Identify which cell holds the provided text, then report its (X, Y) central coordinate. 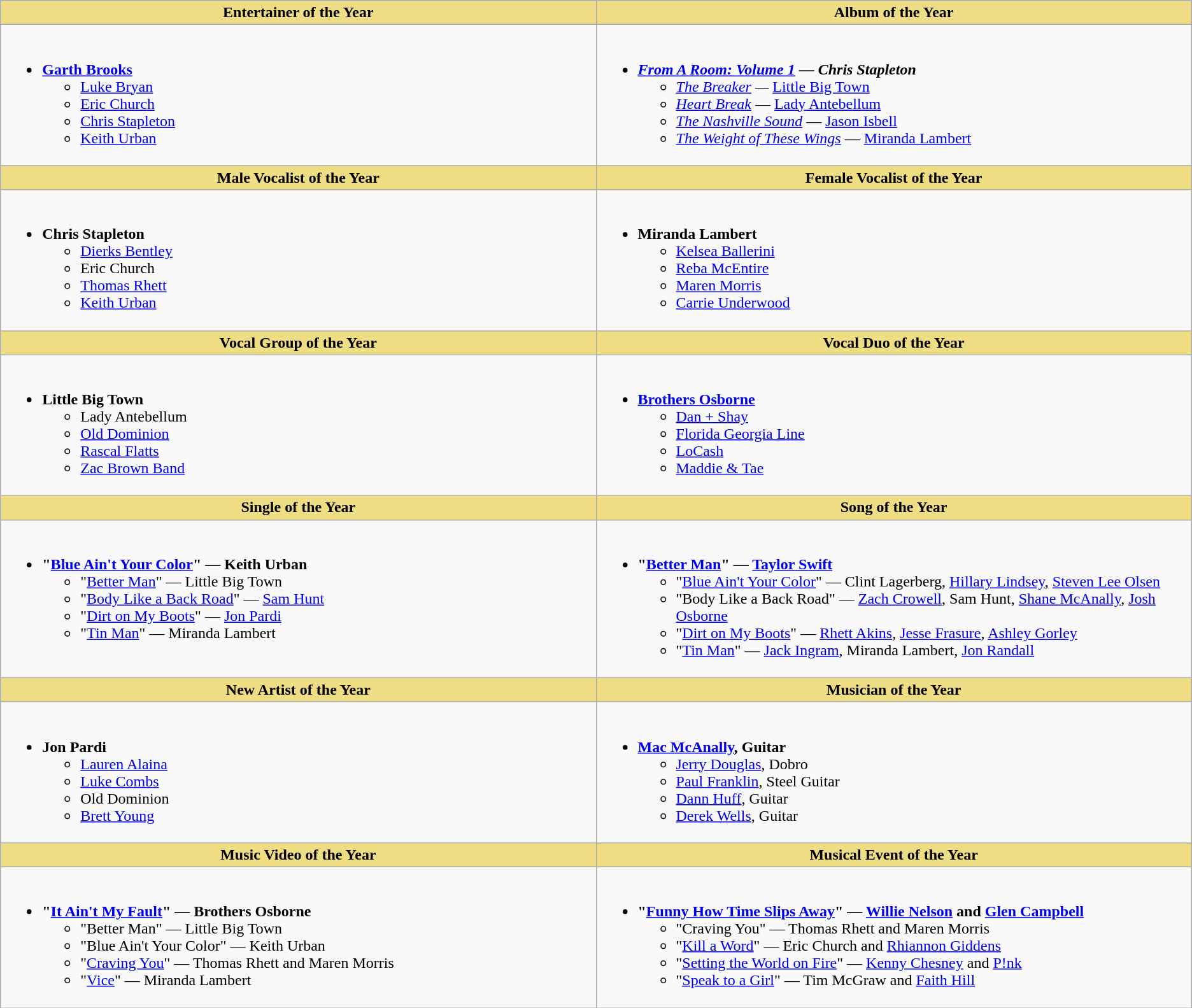
Miranda LambertKelsea BalleriniReba McEntireMaren MorrisCarrie Underwood (894, 260)
Mac McAnally, GuitarJerry Douglas, DobroPaul Franklin, Steel GuitarDann Huff, GuitarDerek Wells, Guitar (894, 772)
Jon PardiLauren AlainaLuke CombsOld DominionBrett Young (298, 772)
Album of the Year (894, 13)
Music Video of the Year (298, 855)
Male Vocalist of the Year (298, 178)
Vocal Group of the Year (298, 343)
Single of the Year (298, 508)
Musical Event of the Year (894, 855)
Little Big TownLady AntebellumOld DominionRascal FlattsZac Brown Band (298, 425)
New Artist of the Year (298, 690)
Brothers OsborneDan + ShayFlorida Georgia LineLoCashMaddie & Tae (894, 425)
Chris StapletonDierks BentleyEric ChurchThomas RhettKeith Urban (298, 260)
Entertainer of the Year (298, 13)
Vocal Duo of the Year (894, 343)
Female Vocalist of the Year (894, 178)
Song of the Year (894, 508)
Musician of the Year (894, 690)
Garth BrooksLuke BryanEric ChurchChris StapletonKeith Urban (298, 96)
